Find where the given text appears and provide that cell's center as (x, y) coordinate. 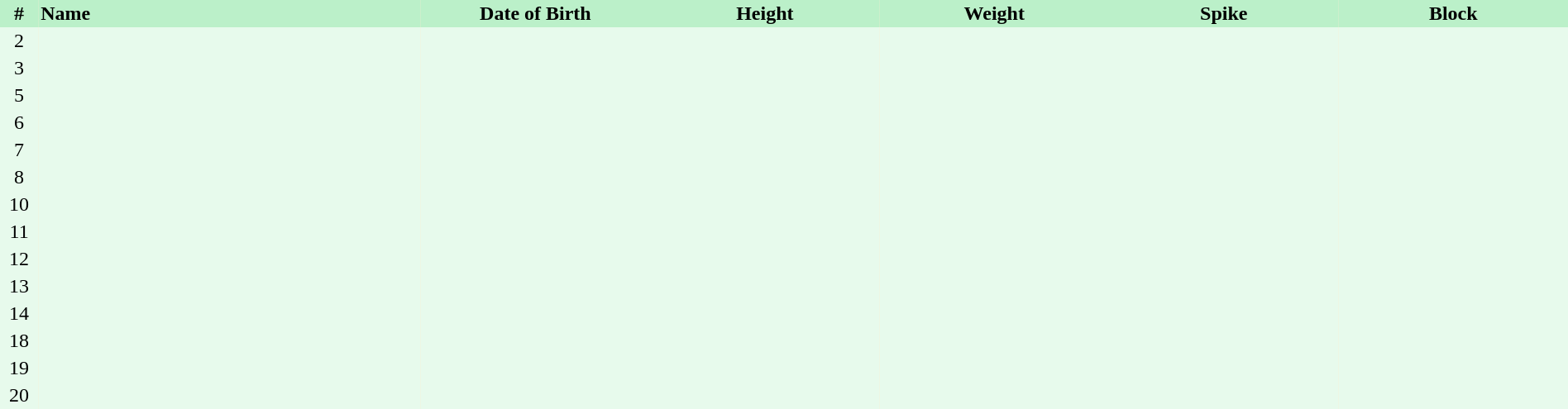
11 (19, 231)
2 (19, 41)
20 (19, 395)
3 (19, 68)
8 (19, 177)
Weight (994, 13)
10 (19, 205)
12 (19, 259)
Date of Birth (536, 13)
7 (19, 150)
14 (19, 314)
13 (19, 286)
Block (1453, 13)
6 (19, 122)
5 (19, 96)
18 (19, 340)
19 (19, 369)
# (19, 13)
Height (764, 13)
Name (229, 13)
Spike (1224, 13)
